Locate the cell with the specified text and output its (X, Y) center coordinate. 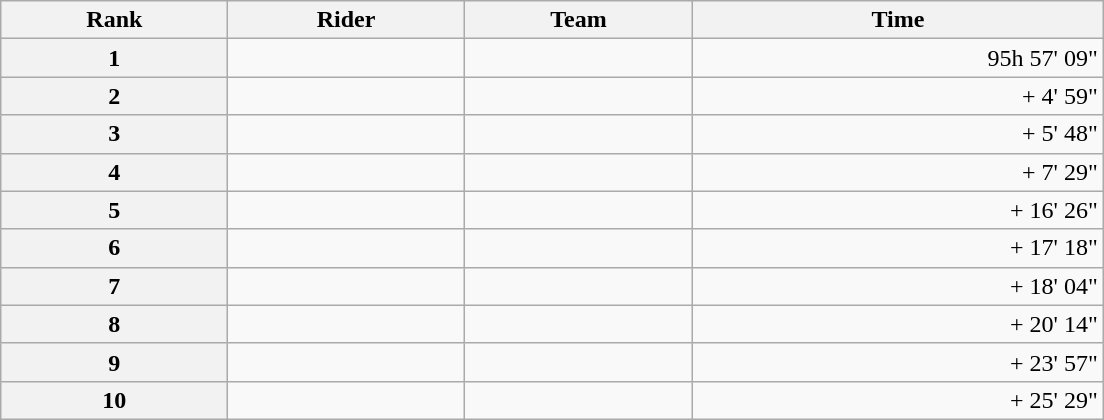
+ 4' 59" (898, 96)
2 (114, 96)
+ 20' 14" (898, 324)
7 (114, 286)
+ 23' 57" (898, 362)
95h 57' 09" (898, 58)
Rider (346, 20)
5 (114, 210)
Team (578, 20)
6 (114, 248)
3 (114, 134)
10 (114, 400)
Time (898, 20)
+ 18' 04" (898, 286)
Rank (114, 20)
+ 16' 26" (898, 210)
+ 17' 18" (898, 248)
+ 5' 48" (898, 134)
9 (114, 362)
8 (114, 324)
1 (114, 58)
+ 7' 29" (898, 172)
4 (114, 172)
+ 25' 29" (898, 400)
